Determine the [X, Y] coordinate at the center of the cell enclosing the given text.  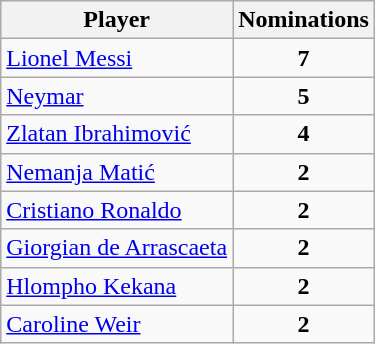
Nemanja Matić [117, 172]
7 [304, 58]
Cristiano Ronaldo [117, 210]
Player [117, 20]
Giorgian de Arrascaeta [117, 248]
Hlompho Kekana [117, 286]
Caroline Weir [117, 324]
Nominations [304, 20]
Lionel Messi [117, 58]
Neymar [117, 96]
4 [304, 134]
5 [304, 96]
Zlatan Ibrahimović [117, 134]
